Return [x, y] of the center of cell containing provided text 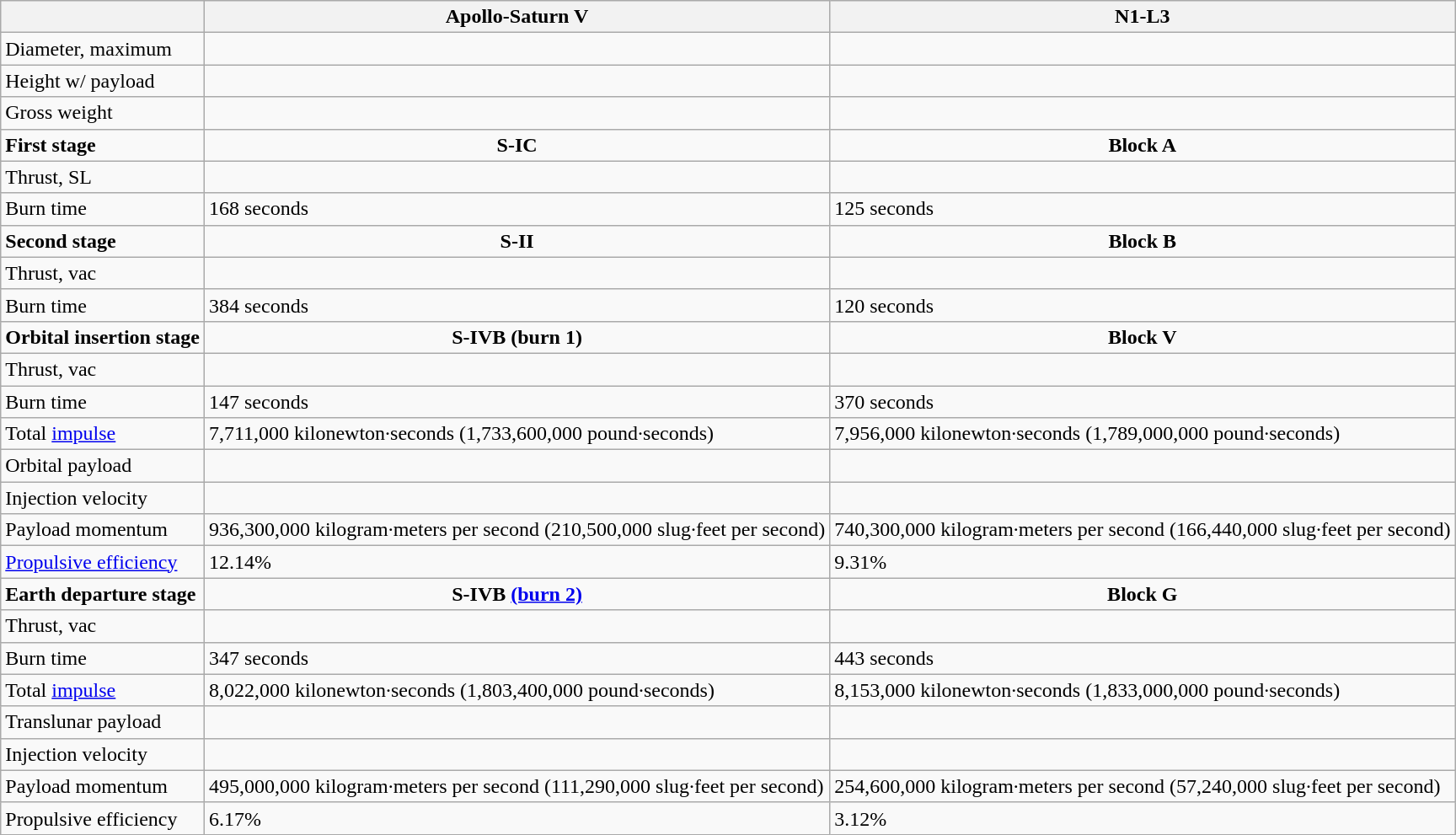
Diameter, maximum [103, 49]
6.17% [517, 818]
Gross weight [103, 113]
Orbital payload [103, 466]
125 seconds [1143, 209]
936,300,000 kilogram·meters per second (210,500,000 slug·feet per second) [517, 530]
Block B [1143, 241]
7,711,000 kilonewton·seconds (1,733,600,000 pound·seconds) [517, 434]
120 seconds [1143, 305]
254,600,000 kilogram·meters per second (57,240,000 slug·feet per second) [1143, 786]
Second stage [103, 241]
First stage [103, 145]
S-IC [517, 145]
12.14% [517, 562]
Earth departure stage [103, 594]
N1-L3 [1143, 17]
8,153,000 kilonewton·seconds (1,833,000,000 pound·seconds) [1143, 690]
S-IVB (burn 2) [517, 594]
Block A [1143, 145]
Block G [1143, 594]
Thrust, SL [103, 177]
S-IVB (burn 1) [517, 337]
S-II [517, 241]
Apollo-Saturn V [517, 17]
168 seconds [517, 209]
495,000,000 kilogram·meters per second (111,290,000 slug·feet per second) [517, 786]
7,956,000 kilonewton·seconds (1,789,000,000 pound·seconds) [1143, 434]
Orbital insertion stage [103, 337]
8,022,000 kilonewton·seconds (1,803,400,000 pound·seconds) [517, 690]
Height w/ payload [103, 81]
9.31% [1143, 562]
370 seconds [1143, 402]
Translunar payload [103, 722]
3.12% [1143, 818]
384 seconds [517, 305]
Block V [1143, 337]
347 seconds [517, 658]
147 seconds [517, 402]
740,300,000 kilogram·meters per second (166,440,000 slug·feet per second) [1143, 530]
443 seconds [1143, 658]
